From the cell containing the given text, extract its center point as (X, Y) coordinate. 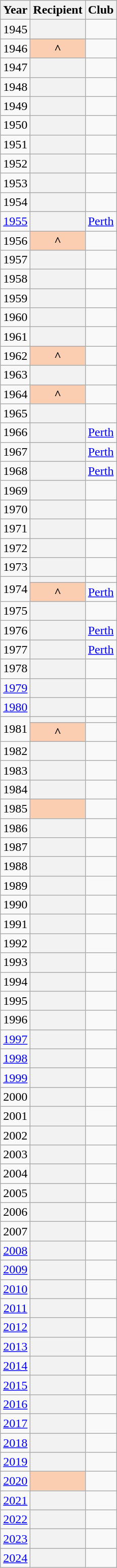
2003 (15, 1155)
1947 (15, 68)
1972 (15, 548)
1948 (15, 87)
2014 (15, 1366)
1965 (15, 413)
1995 (15, 1001)
1984 (15, 789)
1996 (15, 1020)
1964 (15, 394)
1983 (15, 770)
1988 (15, 867)
2000 (15, 1097)
1974 (15, 589)
2001 (15, 1116)
1951 (15, 144)
1963 (15, 375)
Recipient (58, 10)
1980 (15, 707)
2007 (15, 1231)
2012 (15, 1327)
1949 (15, 106)
Club (101, 10)
1959 (15, 298)
1994 (15, 982)
1970 (15, 509)
1989 (15, 886)
2016 (15, 1404)
1952 (15, 164)
1978 (15, 669)
1945 (15, 29)
1953 (15, 183)
1956 (15, 241)
2022 (15, 1520)
2023 (15, 1539)
1977 (15, 650)
2021 (15, 1500)
1987 (15, 847)
Year (15, 10)
2006 (15, 1212)
1969 (15, 490)
1986 (15, 828)
2017 (15, 1423)
1993 (15, 962)
1961 (15, 337)
2002 (15, 1135)
2020 (15, 1481)
1999 (15, 1077)
1946 (15, 48)
2015 (15, 1385)
2018 (15, 1443)
1954 (15, 202)
2013 (15, 1346)
1975 (15, 611)
2005 (15, 1193)
2008 (15, 1251)
2004 (15, 1174)
2009 (15, 1270)
1990 (15, 905)
1968 (15, 471)
1955 (15, 221)
1960 (15, 317)
1981 (15, 729)
2019 (15, 1462)
1992 (15, 943)
1979 (15, 688)
2010 (15, 1289)
1998 (15, 1058)
1966 (15, 432)
1973 (15, 567)
2011 (15, 1308)
1982 (15, 751)
1962 (15, 356)
1971 (15, 528)
1976 (15, 630)
1967 (15, 452)
1957 (15, 260)
1991 (15, 924)
1950 (15, 125)
1958 (15, 279)
2024 (15, 1558)
1997 (15, 1039)
1985 (15, 808)
